From the cell containing the given text, extract its center point as (x, y) coordinate. 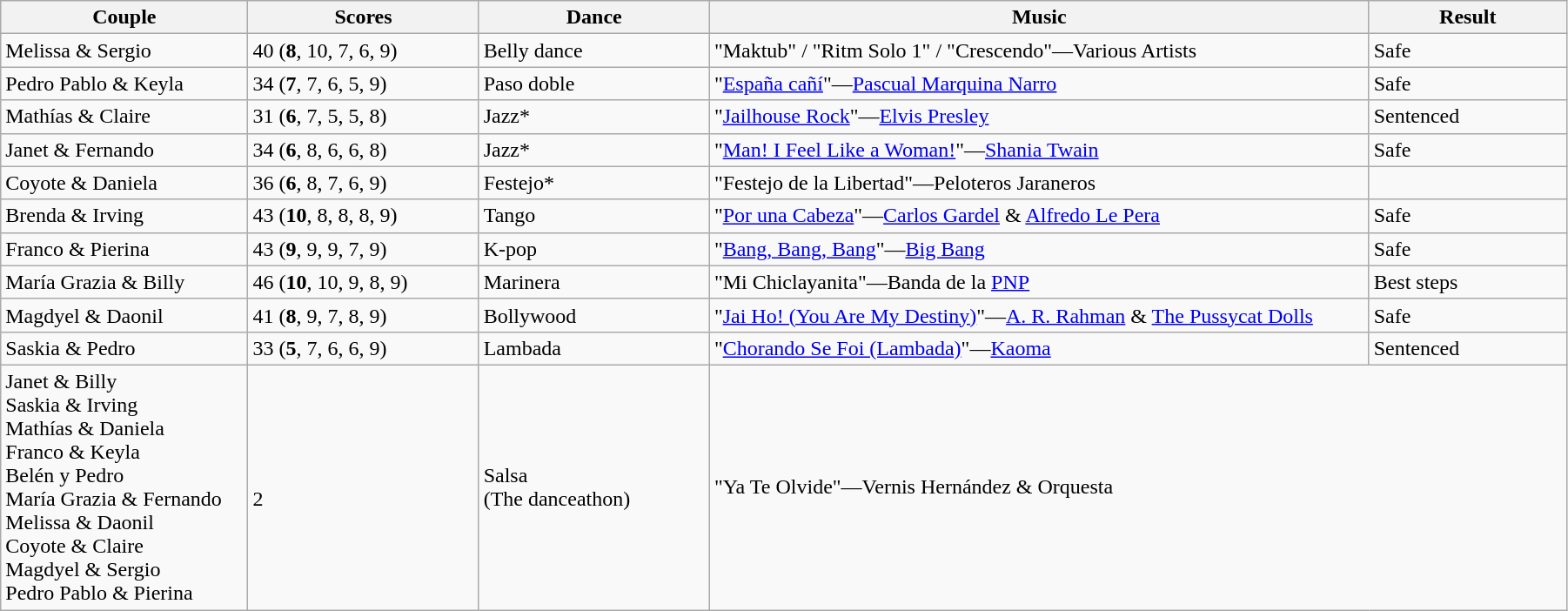
34 (6, 8, 6, 6, 8) (364, 150)
Tango (593, 216)
Scores (364, 17)
"España cañí"—Pascual Marquina Narro (1039, 84)
Music (1039, 17)
"Man! I Feel Like a Woman!"—Shania Twain (1039, 150)
Mathías & Claire (124, 117)
"Por una Cabeza"—Carlos Gardel & Alfredo Le Pera (1039, 216)
33 (5, 7, 6, 6, 9) (364, 348)
Belly dance (593, 50)
K-pop (593, 249)
Bollywood (593, 315)
"Bang, Bang, Bang"—Big Bang (1039, 249)
"Festejo de la Libertad"—Peloteros Jaraneros (1039, 183)
43 (9, 9, 9, 7, 9) (364, 249)
Marinera (593, 282)
"Mi Chiclayanita"—Banda de la PNP (1039, 282)
Magdyel & Daonil (124, 315)
"Maktub" / "Ritm Solo 1" / "Crescendo"—Various Artists (1039, 50)
2 (364, 487)
"Chorando Se Foi (Lambada)"—Kaoma (1039, 348)
Brenda & Irving (124, 216)
Saskia & Pedro (124, 348)
Result (1467, 17)
34 (7, 7, 6, 5, 9) (364, 84)
Salsa(The danceathon) (593, 487)
36 (6, 8, 7, 6, 9) (364, 183)
41 (8, 9, 7, 8, 9) (364, 315)
"Jai Ho! (You Are My Destiny)"—A. R. Rahman & The Pussycat Dolls (1039, 315)
"Ya Te Olvide"—Vernis Hernández & Orquesta (1138, 487)
"Jailhouse Rock"—Elvis Presley (1039, 117)
Couple (124, 17)
40 (8, 10, 7, 6, 9) (364, 50)
Dance (593, 17)
Lambada (593, 348)
Festejo* (593, 183)
Best steps (1467, 282)
Melissa & Sergio (124, 50)
31 (6, 7, 5, 5, 8) (364, 117)
Janet & Fernando (124, 150)
43 (10, 8, 8, 8, 9) (364, 216)
46 (10, 10, 9, 8, 9) (364, 282)
Franco & Pierina (124, 249)
Paso doble (593, 84)
María Grazia & Billy (124, 282)
Coyote & Daniela (124, 183)
Pedro Pablo & Keyla (124, 84)
